Return [X, Y] of the center of cell containing provided text 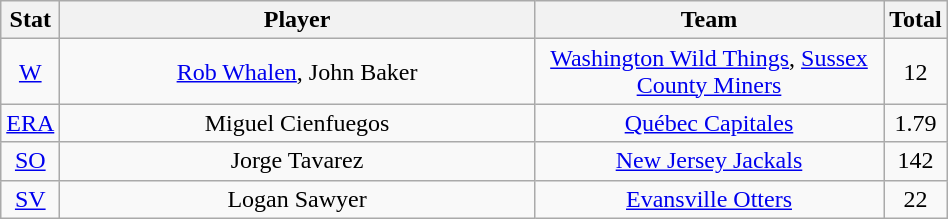
Stat [30, 20]
Player [297, 20]
SO [30, 161]
Québec Capitales [708, 123]
SV [30, 199]
Evansville Otters [708, 199]
142 [916, 161]
Jorge Tavarez [297, 161]
New Jersey Jackals [708, 161]
1.79 [916, 123]
22 [916, 199]
Miguel Cienfuegos [297, 123]
Team [708, 20]
Total [916, 20]
12 [916, 72]
Logan Sawyer [297, 199]
Washington Wild Things, Sussex County Miners [708, 72]
ERA [30, 123]
Rob Whalen, John Baker [297, 72]
W [30, 72]
